Identify which cell holds the provided text, then report its [x, y] central coordinate. 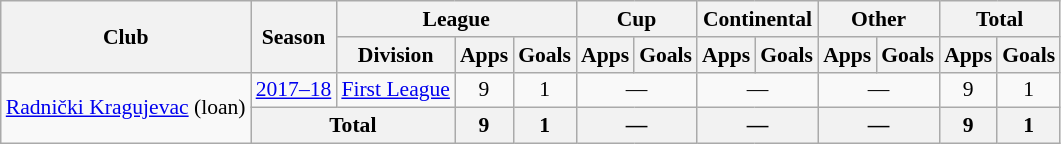
Club [126, 36]
Continental [758, 19]
Other [878, 19]
First League [396, 90]
Season [294, 36]
2017–18 [294, 90]
Radnički Kragujevac (loan) [126, 108]
Division [396, 55]
League [456, 19]
Cup [636, 19]
